Search for the cell housing the specified text and yield its (x, y) center coordinate. 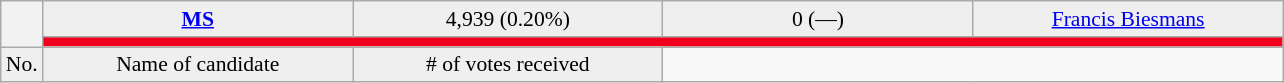
Name of candidate (198, 65)
Francis Biesmans (1128, 19)
# of votes received (508, 65)
0 (—) (818, 19)
MS (198, 19)
4,939 (0.20%) (508, 19)
No. (22, 65)
